Identify which cell holds the provided text, then report its [x, y] central coordinate. 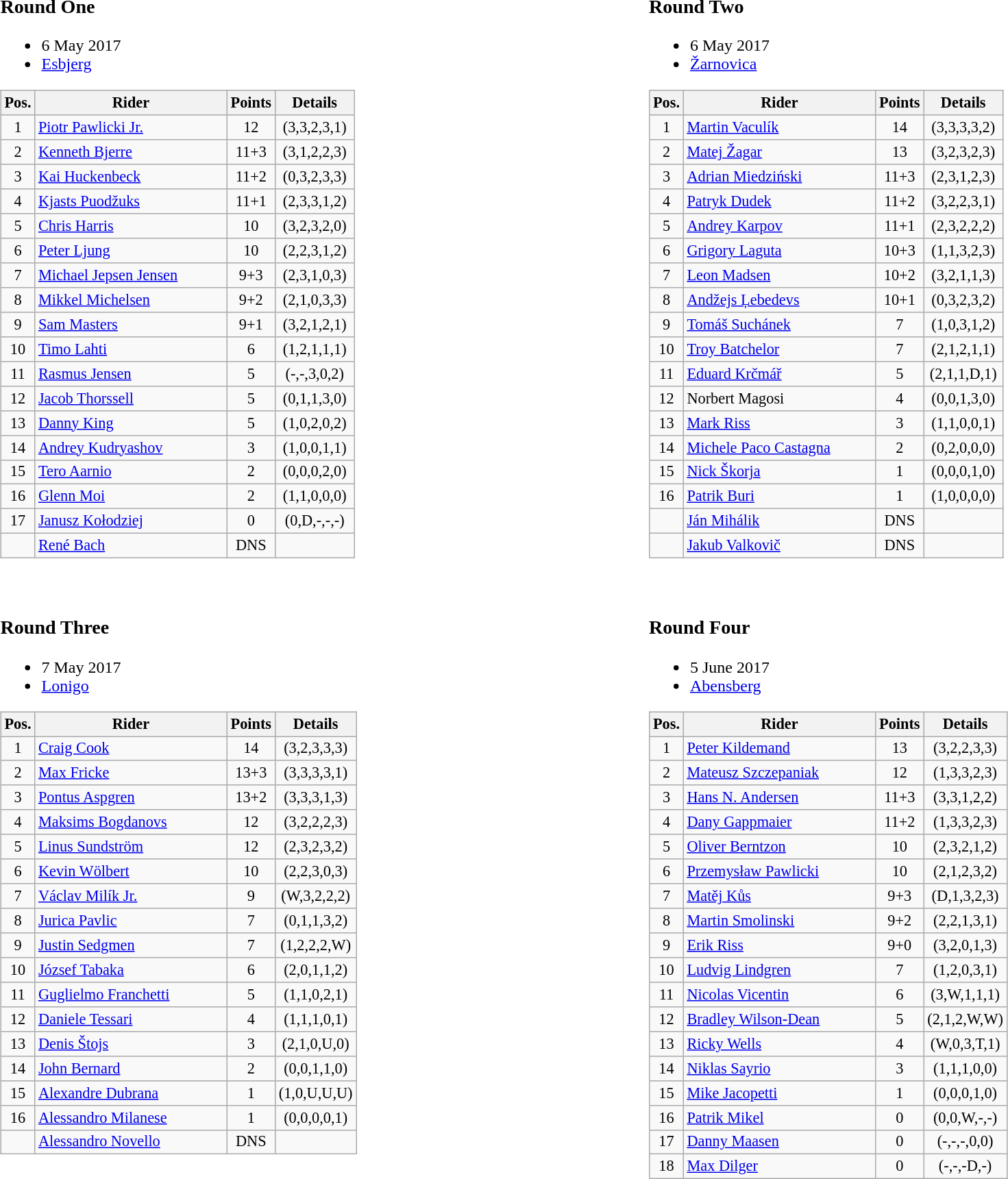
(0,1,1,3,2) [316, 921]
John Bernard [131, 1068]
(1,1,0,0,0) [315, 497]
René Bach [131, 546]
(2,1,2,W,W) [965, 1019]
(W,3,2,2,2) [316, 896]
Craig Cook [131, 748]
(1,0,U,U,U) [316, 1093]
(0,2,0,0,0) [963, 447]
Danny Maasen [779, 1142]
(-,-,-,0,0) [965, 1142]
(2,1,1,D,1) [963, 373]
Kenneth Bjerre [131, 152]
József Tabaka [131, 970]
10+3 [900, 251]
Niklas Sayrio [779, 1068]
Andrey Kudryashov [131, 447]
(1,0,0,1,1) [315, 447]
Dany Gappmaier [779, 822]
Nick Škorja [779, 472]
Jakub Valkovič [779, 546]
Martin Vaculík [779, 127]
(2,3,2,1,2) [965, 847]
Patrik Buri [779, 497]
Kevin Wölbert [131, 871]
10+2 [900, 275]
(0,3,2,3,2) [963, 300]
(1,1,1,0,0) [965, 1068]
Kai Huckenbeck [131, 177]
Daniele Tessari [131, 1019]
Erik Riss [779, 945]
(2,3,3,1,2) [315, 201]
(1,0,0,0,0) [963, 497]
(W,0,3,T,1) [965, 1043]
Michael Jepsen Jensen [131, 275]
Max Dilger [779, 1167]
(3,2,2,3,3) [965, 748]
Patryk Dudek [779, 201]
Michele Paco Castagna [779, 447]
(2,2,1,3,1) [965, 921]
(0,3,2,3,3) [315, 177]
13+2 [251, 797]
Eduard Krčmář [779, 373]
(3,3,3,1,3) [316, 797]
Václav Milík Jr. [131, 896]
(0,0,0,2,0) [315, 472]
(2,3,1,2,3) [963, 177]
Andžejs Ļebedevs [779, 300]
(1,0,2,0,2) [315, 423]
Guglielmo Franchetti [131, 995]
(1,2,2,2,W) [316, 945]
(3,2,2,3,1) [963, 201]
Ludvig Lindgren [779, 970]
Tero Aarnio [131, 472]
Linus Sundström [131, 847]
Ricky Wells [779, 1043]
(-,-,-D,-) [965, 1167]
Oliver Berntzon [779, 847]
Peter Kildemand [779, 748]
(2,1,2,3,2) [965, 871]
Denis Štojs [131, 1043]
Leon Madsen [779, 275]
Jacob Thorssell [131, 398]
(2,3,2,3,2) [316, 847]
Rasmus Jensen [131, 373]
(1,1,0,0,1) [963, 423]
(D,1,3,2,3) [965, 896]
Matěj Kůs [779, 896]
(3,1,2,2,3) [315, 152]
Norbert Magosi [779, 398]
(2,3,2,2,2) [963, 226]
(3,2,3,2,3) [963, 152]
(2,0,1,1,2) [316, 970]
(3,3,2,3,1) [315, 127]
Glenn Moi [131, 497]
Danny King [131, 423]
(2,2,3,1,2) [315, 251]
Troy Batchelor [779, 349]
(2,1,0,U,0) [316, 1043]
Maksims Bogdanovs [131, 822]
Bradley Wilson-Dean [779, 1019]
18 [666, 1167]
Kjasts Puodžuks [131, 201]
Timo Lahti [131, 349]
Matej Žagar [779, 152]
(0,D,-,-,-) [315, 521]
Andrey Karpov [779, 226]
(3,2,1,2,1) [315, 325]
(0,0,0,0,1) [316, 1117]
Alexandre Dubrana [131, 1093]
(2,3,1,0,3) [315, 275]
(2,2,3,0,3) [316, 871]
(1,2,0,3,1) [965, 970]
(3,2,2,2,3) [316, 822]
9+1 [251, 325]
(3,3,3,3,2) [963, 127]
(0,1,1,3,0) [315, 398]
Janusz Kołodziej [131, 521]
(1,1,1,0,1) [316, 1019]
(-,-,3,0,2) [315, 373]
(3,3,1,2,2) [965, 797]
Mikkel Michelsen [131, 300]
(3,2,0,1,3) [965, 945]
Sam Masters [131, 325]
Mark Riss [779, 423]
Max Fricke [131, 773]
(0,0,1,3,0) [963, 398]
(0,0,W,-,-) [965, 1117]
9+0 [900, 945]
Alessandro Milanese [131, 1117]
Chris Harris [131, 226]
(2,1,0,3,3) [315, 300]
Tomáš Suchánek [779, 325]
Pontus Aspgren [131, 797]
(3,2,3,2,0) [315, 226]
(3,W,1,1,1) [965, 995]
Nicolas Vicentin [779, 995]
(2,1,2,1,1) [963, 349]
Mike Jacopetti [779, 1093]
(1,1,0,2,1) [316, 995]
Patrik Mikel [779, 1117]
Mateusz Szczepaniak [779, 773]
(3,2,1,1,3) [963, 275]
(1,2,1,1,1) [315, 349]
Piotr Pawlicki Jr. [131, 127]
(1,1,3,2,3) [963, 251]
Jurica Pavlic [131, 921]
Justin Sedgmen [131, 945]
Hans N. Andersen [779, 797]
10+1 [900, 300]
Ján Mihálik [779, 521]
(3,3,3,3,1) [316, 773]
13+3 [251, 773]
Grigory Laguta [779, 251]
(1,0,3,1,2) [963, 325]
Adrian Miedziński [779, 177]
Martin Smolinski [779, 921]
(3,2,3,3,3) [316, 748]
Alessandro Novello [131, 1142]
Peter Ljung [131, 251]
(0,0,1,1,0) [316, 1068]
Przemysław Pawlicki [779, 871]
